Capture the cell that displays the provided text and extract its [x, y] central coordinate. 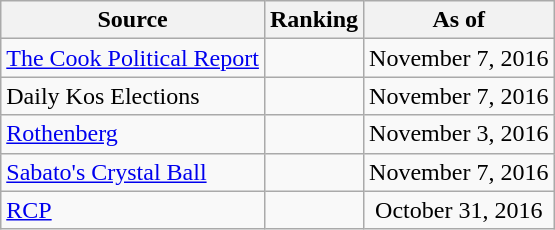
November 3, 2016 [459, 134]
Sabato's Crystal Ball [133, 172]
RCP [133, 210]
October 31, 2016 [459, 210]
Source [133, 20]
Daily Kos Elections [133, 96]
Rothenberg [133, 134]
The Cook Political Report [133, 58]
Ranking [314, 20]
As of [459, 20]
